Detect which cell encompasses the target text, then output its (x, y) center coordinate. 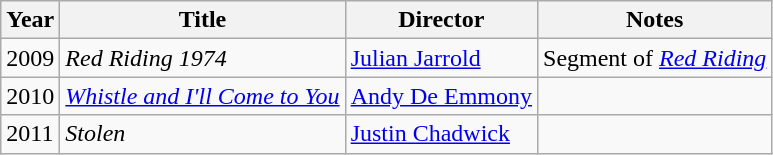
Red Riding 1974 (202, 58)
Justin Chadwick (441, 134)
Director (441, 20)
Segment of Red Riding (655, 58)
Julian Jarrold (441, 58)
Notes (655, 20)
Andy De Emmony (441, 96)
Title (202, 20)
2011 (30, 134)
2010 (30, 96)
2009 (30, 58)
Whistle and I'll Come to You (202, 96)
Year (30, 20)
Stolen (202, 134)
